Detect which cell encompasses the target text, then output its (x, y) center coordinate. 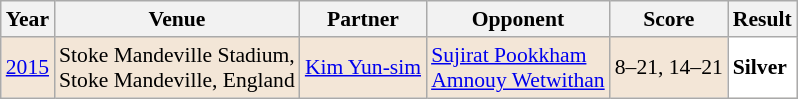
Opponent (518, 19)
Kim Yun-sim (363, 68)
Silver (762, 68)
Partner (363, 19)
Year (28, 19)
Sujirat Pookkham Amnouy Wetwithan (518, 68)
Venue (177, 19)
Stoke Mandeville Stadium,Stoke Mandeville, England (177, 68)
Result (762, 19)
Score (669, 19)
8–21, 14–21 (669, 68)
2015 (28, 68)
